Determine the (X, Y) coordinate at the center of the cell enclosing the given text.  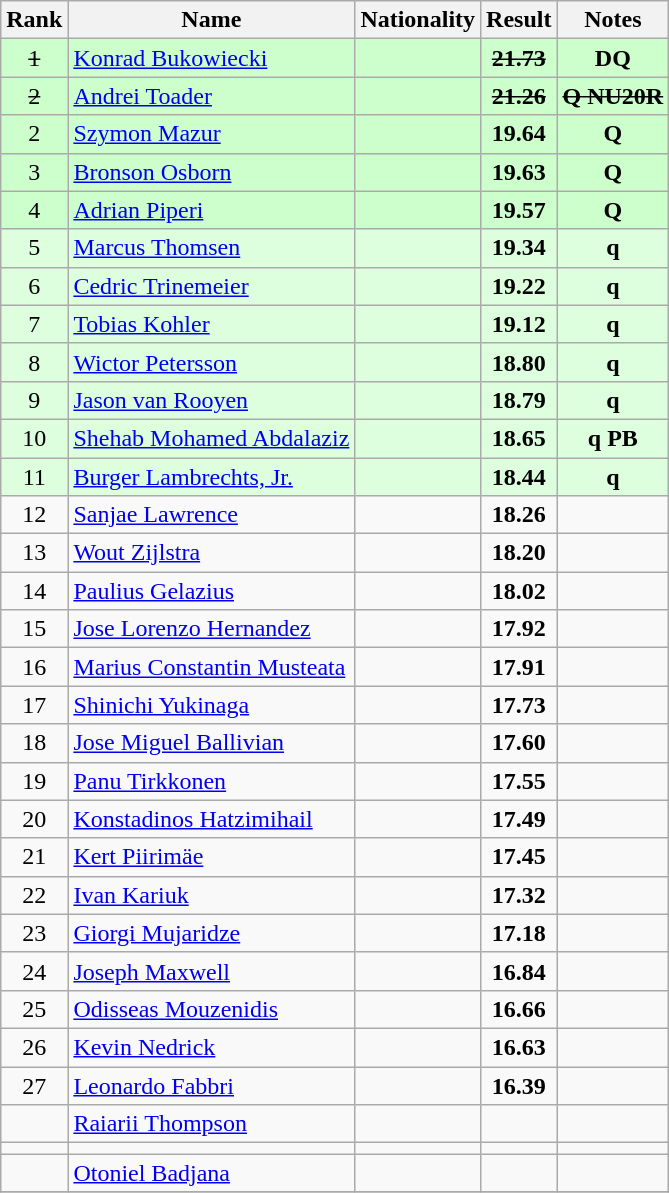
20 (34, 819)
26 (34, 1047)
19.22 (519, 286)
17.18 (519, 933)
4 (34, 210)
21.73 (519, 58)
18 (34, 743)
DQ (613, 58)
27 (34, 1085)
Kevin Nedrick (212, 1047)
3 (34, 172)
Leonardo Fabbri (212, 1085)
Rank (34, 20)
Sanjae Lawrence (212, 515)
Konrad Bukowiecki (212, 58)
Panu Tirkkonen (212, 781)
Ivan Kariuk (212, 895)
23 (34, 933)
Kert Piirimäe (212, 857)
9 (34, 400)
16.84 (519, 971)
19 (34, 781)
18.80 (519, 362)
14 (34, 591)
17.60 (519, 743)
Jose Lorenzo Hernandez (212, 629)
q PB (613, 438)
17.92 (519, 629)
Wout Zijlstra (212, 553)
15 (34, 629)
Joseph Maxwell (212, 971)
Konstadinos Hatzimihail (212, 819)
Cedric Trinemeier (212, 286)
Notes (613, 20)
Nationality (418, 20)
Shehab Mohamed Abdalaziz (212, 438)
Marcus Thomsen (212, 248)
17.73 (519, 705)
22 (34, 895)
25 (34, 1009)
21 (34, 857)
Wictor Petersson (212, 362)
7 (34, 324)
Szymon Mazur (212, 134)
Q NU20R (613, 96)
24 (34, 971)
18.65 (519, 438)
Burger Lambrechts, Jr. (212, 477)
1 (34, 58)
Odisseas Mouzenidis (212, 1009)
19.12 (519, 324)
17.49 (519, 819)
19.57 (519, 210)
Marius Constantin Musteata (212, 667)
8 (34, 362)
18.26 (519, 515)
Adrian Piperi (212, 210)
Otoniel Badjana (212, 1173)
17.91 (519, 667)
Tobias Kohler (212, 324)
18.02 (519, 591)
Paulius Gelazius (212, 591)
16 (34, 667)
Shinichi Yukinaga (212, 705)
19.63 (519, 172)
Bronson Osborn (212, 172)
12 (34, 515)
18.79 (519, 400)
5 (34, 248)
16.66 (519, 1009)
Result (519, 20)
19.64 (519, 134)
13 (34, 553)
Jose Miguel Ballivian (212, 743)
18.20 (519, 553)
Name (212, 20)
Raiarii Thompson (212, 1124)
16.39 (519, 1085)
10 (34, 438)
18.44 (519, 477)
17.55 (519, 781)
21.26 (519, 96)
17.32 (519, 895)
17.45 (519, 857)
6 (34, 286)
19.34 (519, 248)
17 (34, 705)
16.63 (519, 1047)
Andrei Toader (212, 96)
11 (34, 477)
Giorgi Mujaridze (212, 933)
Jason van Rooyen (212, 400)
